Capture the cell that displays the provided text and extract its (X, Y) central coordinate. 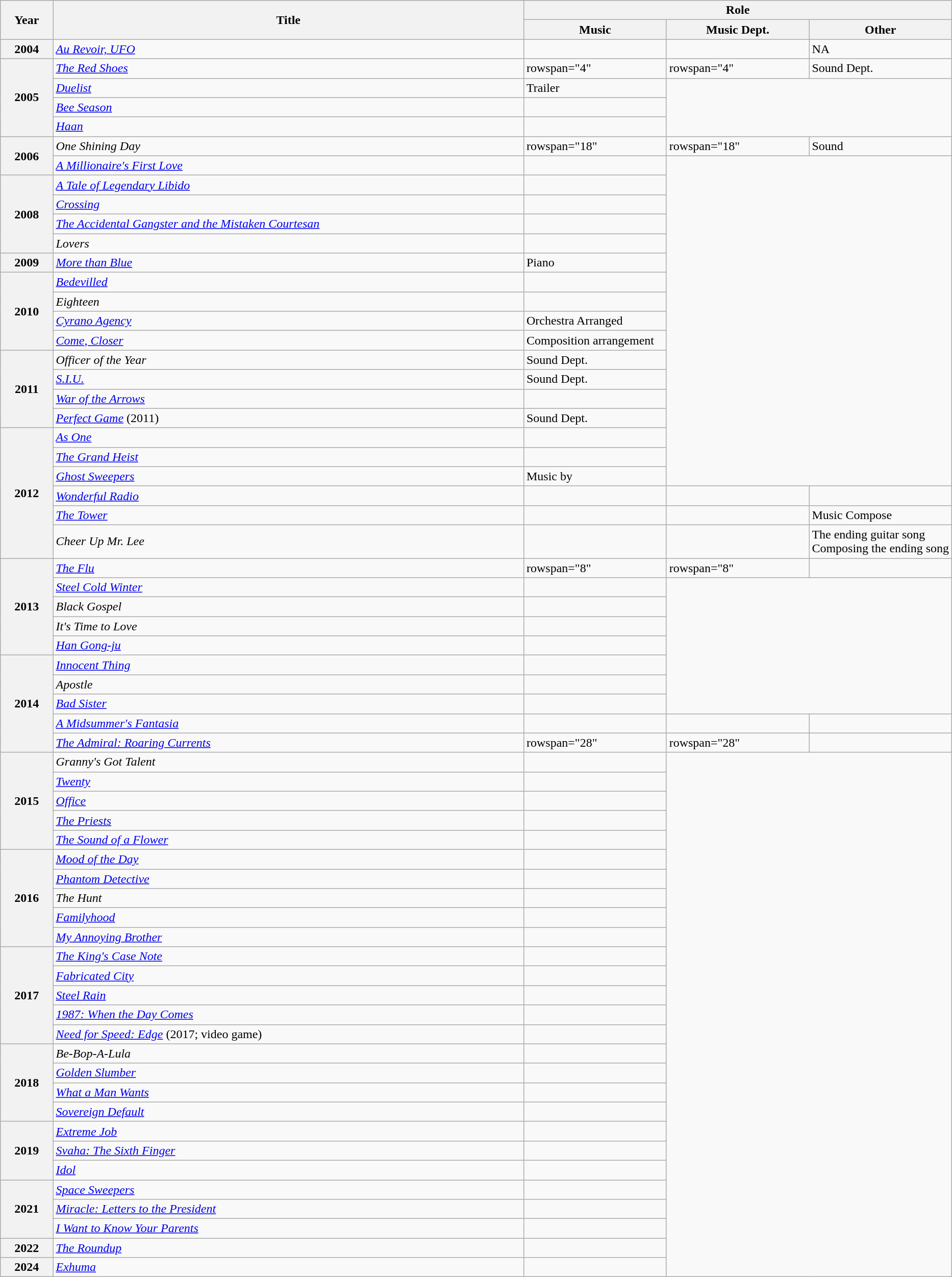
Orchestra Arranged (595, 321)
2010 (27, 311)
2009 (27, 263)
Bee Season (289, 107)
The Hunt (289, 898)
1987: When the Day Comes (289, 1015)
Twenty (289, 781)
Sovereign Default (289, 1112)
The Admiral: Roaring Currents (289, 743)
The ending guitar songComposing the ending song (881, 541)
Steel Rain (289, 995)
Han Gong-ju (289, 646)
Music by (595, 476)
2022 (27, 1248)
The King's Case Note (289, 956)
The Roundup (289, 1248)
I Want to Know Your Parents (289, 1229)
More than Blue (289, 263)
Space Sweepers (289, 1190)
Year (27, 20)
Extreme Job (289, 1131)
The Red Shoes (289, 68)
2011 (27, 389)
My Annoying Brother (289, 937)
Haan (289, 127)
Eighteen (289, 302)
Lovers (289, 243)
The Grand Heist (289, 457)
2012 (27, 493)
Music Compose (881, 515)
The Sound of a Flower (289, 840)
The Accidental Gangster and the Mistaken Courtesan (289, 224)
2021 (27, 1209)
One Shining Day (289, 146)
Phantom Detective (289, 878)
Cyrano Agency (289, 321)
Title (289, 20)
Idol (289, 1170)
Bedevilled (289, 282)
2019 (27, 1150)
Miracle: Letters to the President (289, 1209)
As One (289, 437)
Bad Sister (289, 704)
Familyhood (289, 918)
Trailer (595, 88)
Perfect Game (2011) (289, 418)
Fabricated City (289, 976)
Mood of the Day (289, 859)
2006 (27, 156)
Be-Bop-A-Lula (289, 1053)
Other (881, 30)
A Tale of Legendary Libido (289, 185)
The Priests (289, 820)
2008 (27, 214)
Piano (595, 263)
Duelist (289, 88)
Need for Speed: Edge (2017; video game) (289, 1034)
2024 (27, 1267)
Sound (881, 146)
Svaha: The Sixth Finger (289, 1150)
Crossing (289, 204)
Black Gospel (289, 607)
Wonderful Radio (289, 496)
Come, Closer (289, 340)
Steel Cold Winter (289, 587)
2017 (27, 995)
Music Dept. (738, 30)
2015 (27, 801)
Ghost Sweepers (289, 476)
2013 (27, 607)
Role (738, 10)
S.I.U. (289, 379)
The Tower (289, 515)
It's Time to Love (289, 626)
A Millionaire's First Love (289, 165)
Innocent Thing (289, 665)
Golden Slumber (289, 1073)
Au Revoir, UFO (289, 49)
2014 (27, 704)
Officer of the Year (289, 360)
What a Man Wants (289, 1092)
Granny's Got Talent (289, 762)
War of the Arrows (289, 399)
Composition arrangement (595, 340)
Music (595, 30)
2004 (27, 49)
Office (289, 801)
2018 (27, 1083)
2016 (27, 898)
A Midsummer's Fantasia (289, 723)
The Flu (289, 568)
NA (881, 49)
2005 (27, 97)
Apostle (289, 684)
Cheer Up Mr. Lee (289, 541)
Exhuma (289, 1267)
